Search for the cell housing the specified text and yield its [x, y] center coordinate. 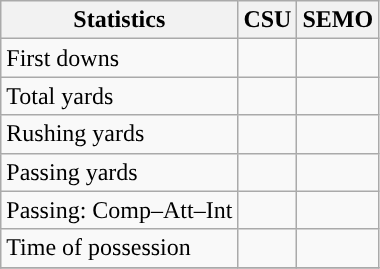
SEMO [338, 20]
Passing yards [120, 172]
Time of possession [120, 248]
CSU [268, 20]
Statistics [120, 20]
Rushing yards [120, 134]
Total yards [120, 96]
Passing: Comp–Att–Int [120, 210]
First downs [120, 58]
